Extract the [x, y] coordinate from the center of the cell holding the provided text.  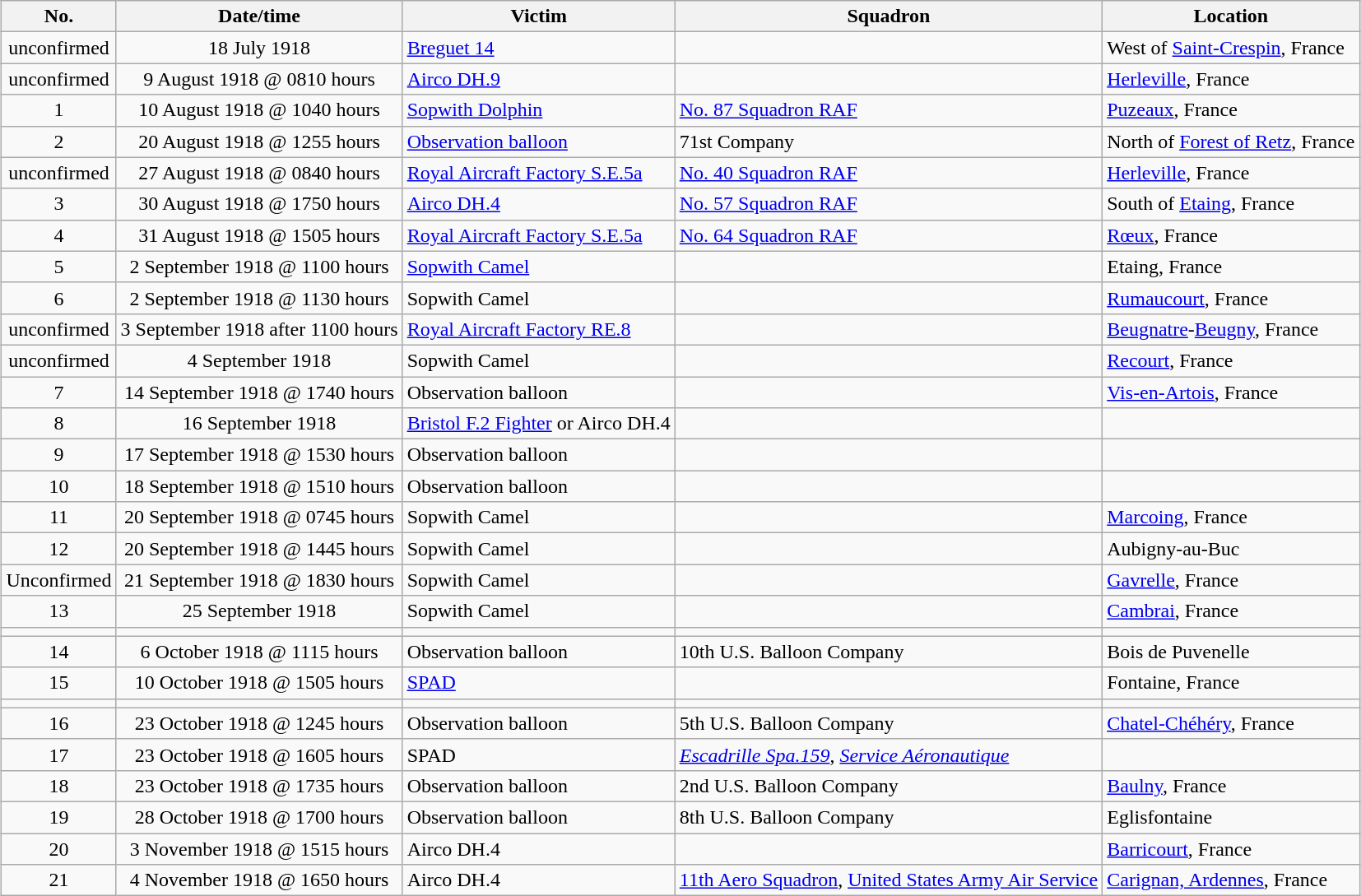
2 September 1918 @ 1100 hours [259, 267]
4 November 1918 @ 1650 hours [259, 880]
23 October 1918 @ 1735 hours [259, 786]
9 [59, 455]
Chatel-Chéhéry, France [1231, 723]
1 [59, 110]
18 July 1918 [259, 48]
9 August 1918 @ 0810 hours [259, 79]
20 September 1918 @ 0745 hours [259, 518]
30 August 1918 @ 1750 hours [259, 204]
3 September 1918 after 1100 hours [259, 329]
Aubigny-au-Buc [1231, 549]
Gavrelle, France [1231, 580]
Vis-en-Artois, France [1231, 392]
17 [59, 754]
Unconfirmed [59, 580]
12 [59, 549]
Carignan, Ardennes, France [1231, 880]
27 August 1918 @ 0840 hours [259, 173]
25 September 1918 [259, 611]
4 [59, 235]
6 [59, 298]
13 [59, 611]
11 [59, 518]
Marcoing, France [1231, 518]
No. 40 Squadron RAF [889, 173]
5 [59, 267]
Airco DH.9 [538, 79]
Victim [538, 16]
South of Etaing, France [1231, 204]
31 August 1918 @ 1505 hours [259, 235]
20 September 1918 @ 1445 hours [259, 549]
3 [59, 204]
15 [59, 683]
Bois de Puvenelle [1231, 652]
21 September 1918 @ 1830 hours [259, 580]
2 September 1918 @ 1130 hours [259, 298]
23 October 1918 @ 1245 hours [259, 723]
Bristol F.2 Fighter or Airco DH.4 [538, 424]
10 October 1918 @ 1505 hours [259, 683]
18 [59, 786]
10th U.S. Balloon Company [889, 652]
Etaing, France [1231, 267]
19 [59, 817]
71st Company [889, 142]
16 September 1918 [259, 424]
Baulny, France [1231, 786]
6 October 1918 @ 1115 hours [259, 652]
No. [59, 16]
20 [59, 848]
8 [59, 424]
Royal Aircraft Factory RE.8 [538, 329]
No. 64 Squadron RAF [889, 235]
No. 87 Squadron RAF [889, 110]
18 September 1918 @ 1510 hours [259, 486]
3 November 1918 @ 1515 hours [259, 848]
2nd U.S. Balloon Company [889, 786]
14 September 1918 @ 1740 hours [259, 392]
21 [59, 880]
Date/time [259, 16]
Escadrille Spa.159, Service Aéronautique [889, 754]
10 [59, 486]
Rumaucourt, France [1231, 298]
Recourt, France [1231, 360]
8th U.S. Balloon Company [889, 817]
17 September 1918 @ 1530 hours [259, 455]
4 September 1918 [259, 360]
11th Aero Squadron, United States Army Air Service [889, 880]
16 [59, 723]
Barricourt, France [1231, 848]
Squadron [889, 16]
14 [59, 652]
North of Forest of Retz, France [1231, 142]
West of Saint-Crespin, France [1231, 48]
5th U.S. Balloon Company [889, 723]
2 [59, 142]
Fontaine, France [1231, 683]
Beugnatre-Beugny, France [1231, 329]
20 August 1918 @ 1255 hours [259, 142]
7 [59, 392]
No. 57 Squadron RAF [889, 204]
Cambrai, France [1231, 611]
Breguet 14 [538, 48]
Eglisfontaine [1231, 817]
Sopwith Dolphin [538, 110]
Location [1231, 16]
Puzeaux, France [1231, 110]
28 October 1918 @ 1700 hours [259, 817]
23 October 1918 @ 1605 hours [259, 754]
10 August 1918 @ 1040 hours [259, 110]
Rœux, France [1231, 235]
